Output the (X, Y) coordinate of the center of the cell containing the given text.  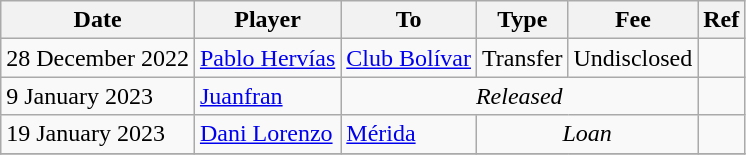
28 December 2022 (98, 58)
Club Bolívar (409, 58)
Type (523, 20)
Ref (722, 20)
9 January 2023 (98, 96)
Pablo Hervías (267, 58)
Fee (633, 20)
Player (267, 20)
Juanfran (267, 96)
Mérida (409, 134)
To (409, 20)
Loan (588, 134)
Undisclosed (633, 58)
Date (98, 20)
Transfer (523, 58)
Dani Lorenzo (267, 134)
Released (520, 96)
19 January 2023 (98, 134)
